Extract the [X, Y] coordinate from the center of the cell holding the provided text.  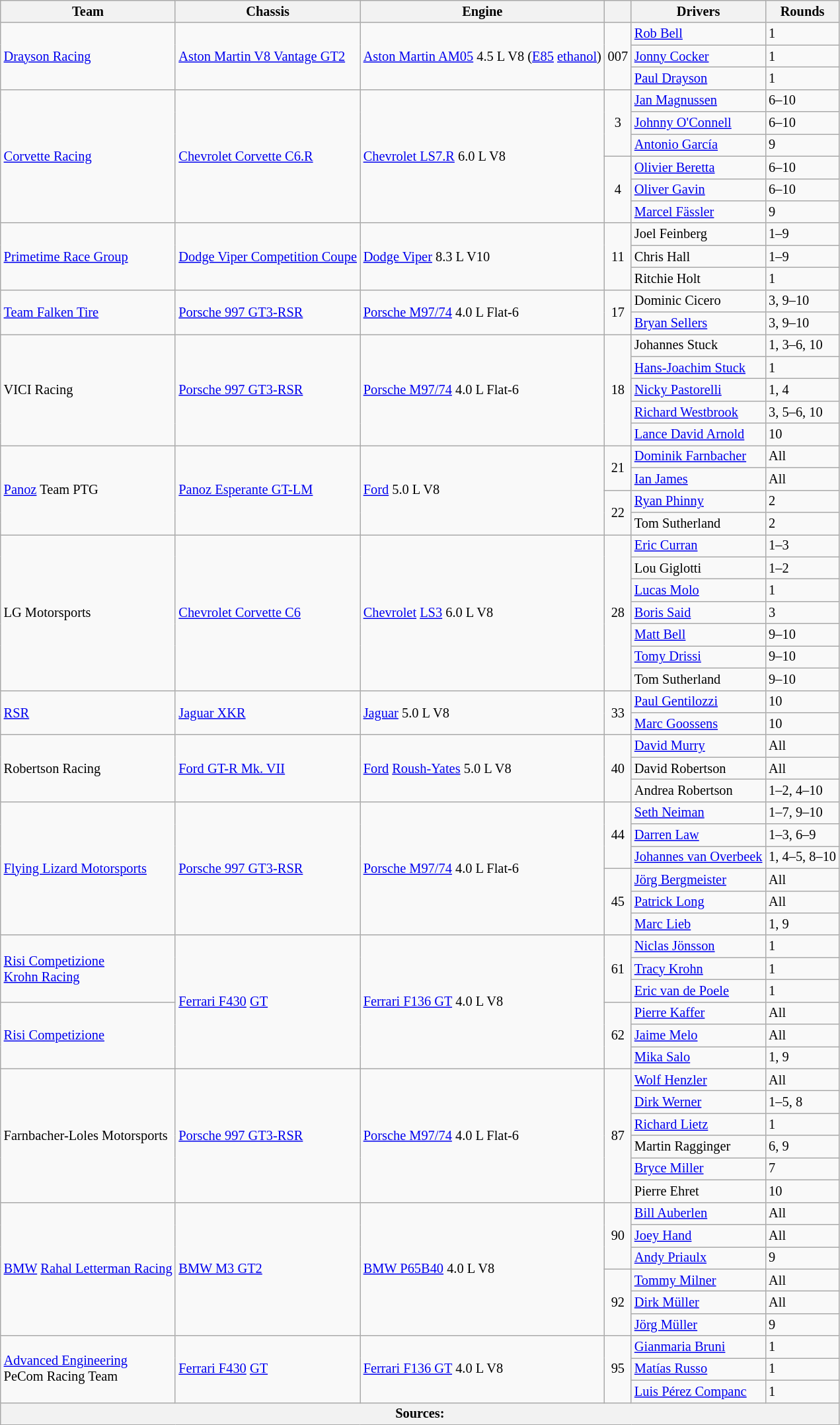
62 [618, 1036]
21 [618, 467]
28 [618, 612]
Jaguar 5.0 L V8 [482, 713]
Nicky Pastorelli [698, 389]
Dodge Viper 8.3 L V10 [482, 257]
Lucas Molo [698, 590]
Jörg Müller [698, 1324]
Richard Lietz [698, 1124]
Jonny Cocker [698, 56]
Team Falken Tire [89, 312]
Sources: [420, 1414]
Eric van de Poele [698, 991]
Ford GT-R Mk. VII [267, 768]
Chassis [267, 11]
Boris Said [698, 612]
Pierre Kaffer [698, 1013]
Aston Martin V8 Vantage GT2 [267, 56]
45 [618, 902]
Chevrolet Corvette C6 [267, 612]
Aston Martin AM05 4.5 L V8 (E85 ethanol) [482, 56]
Marc Lieb [698, 924]
BMW M3 GT2 [267, 1269]
Bryce Miller [698, 1168]
007 [618, 56]
Chevrolet LS7.R 6.0 L V8 [482, 156]
Chevrolet LS3 6.0 L V8 [482, 612]
Matt Bell [698, 635]
Tommy Milner [698, 1280]
Corvette Racing [89, 156]
33 [618, 713]
Gianmaria Bruni [698, 1347]
Richard Westbrook [698, 412]
Marc Goossens [698, 723]
Johannes van Overbeek [698, 857]
Risi Competizione Krohn Racing [89, 968]
Engine [482, 11]
1, 4–5, 8–10 [802, 857]
Chevrolet Corvette C6.R [267, 156]
Panoz Team PTG [89, 489]
Ryan Phinny [698, 501]
Pierre Ehret [698, 1191]
Jörg Bergmeister [698, 879]
90 [618, 1235]
Jan Magnussen [698, 101]
VICI Racing [89, 389]
Dirk Werner [698, 1102]
7 [802, 1168]
Eric Curran [698, 546]
Joel Feinberg [698, 234]
1, 3–6, 10 [802, 345]
Team [89, 11]
Mika Salo [698, 1057]
Johannes Stuck [698, 345]
4 [618, 189]
Marcel Fässler [698, 212]
RSR [89, 713]
Ford 5.0 L V8 [482, 489]
Matías Russo [698, 1369]
Rounds [802, 11]
Patrick Long [698, 902]
Dominic Cicero [698, 301]
Robertson Racing [89, 768]
Rob Bell [698, 34]
Panoz Esperante GT-LM [267, 489]
11 [618, 257]
87 [618, 1135]
1–3, 6–9 [802, 835]
17 [618, 312]
Antonio García [698, 145]
1–5, 8 [802, 1102]
1–7, 9–10 [802, 813]
92 [618, 1303]
Jaguar XKR [267, 713]
Primetime Race Group [89, 257]
Joey Hand [698, 1235]
1–3 [802, 546]
Seth Neiman [698, 813]
Darren Law [698, 835]
Flying Lizard Motorsports [89, 868]
61 [618, 968]
Dominik Farnbacher [698, 456]
David Murry [698, 746]
Tracy Krohn [698, 969]
BMW P65B40 4.0 L V8 [482, 1269]
LG Motorsports [89, 612]
Andrea Robertson [698, 790]
Andy Priaulx [698, 1258]
BMW Rahal Letterman Racing [89, 1269]
40 [618, 768]
Dodge Viper Competition Coupe [267, 257]
1–2, 4–10 [802, 790]
6, 9 [802, 1147]
Bill Auberlen [698, 1213]
Ritchie Holt [698, 278]
Bryan Sellers [698, 323]
1–2 [802, 568]
Farnbacher-Loles Motorsports [89, 1135]
22 [618, 512]
Hans-Joachim Stuck [698, 368]
Lance David Arnold [698, 434]
Chris Hall [698, 257]
Lou Giglotti [698, 568]
Drayson Racing [89, 56]
Luis Pérez Companc [698, 1391]
Jaime Melo [698, 1036]
David Robertson [698, 768]
44 [618, 835]
Paul Drayson [698, 78]
Ian James [698, 479]
Wolf Henzler [698, 1080]
Tomy Drissi [698, 657]
Dirk Müller [698, 1302]
1, 4 [802, 389]
Advanced Engineering PeCom Racing Team [89, 1369]
Ford Roush-Yates 5.0 L V8 [482, 768]
3, 5–6, 10 [802, 412]
18 [618, 389]
Niclas Jönsson [698, 946]
Johnny O'Connell [698, 123]
Martin Ragginger [698, 1147]
Olivier Beretta [698, 167]
Risi Competizione [89, 1036]
Oliver Gavin [698, 190]
Drivers [698, 11]
95 [618, 1369]
Paul Gentilozzi [698, 702]
